Find where the given text appears and provide that cell's center as [X, Y] coordinate. 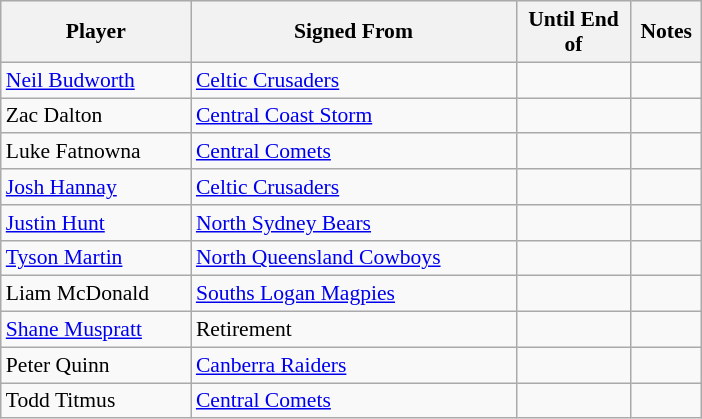
Neil Budworth [96, 80]
Shane Muspratt [96, 330]
Luke Fatnowna [96, 152]
North Queensland Cowboys [354, 258]
Tyson Martin [96, 258]
Souths Logan Magpies [354, 294]
North Sydney Bears [354, 223]
Justin Hunt [96, 223]
Until End of [574, 32]
Peter Quinn [96, 365]
Notes [666, 32]
Signed From [354, 32]
Todd Titmus [96, 401]
Retirement [354, 330]
Liam McDonald [96, 294]
Josh Hannay [96, 187]
Zac Dalton [96, 116]
Central Coast Storm [354, 116]
Player [96, 32]
Canberra Raiders [354, 365]
